Detect which cell encompasses the target text, then output its (x, y) center coordinate. 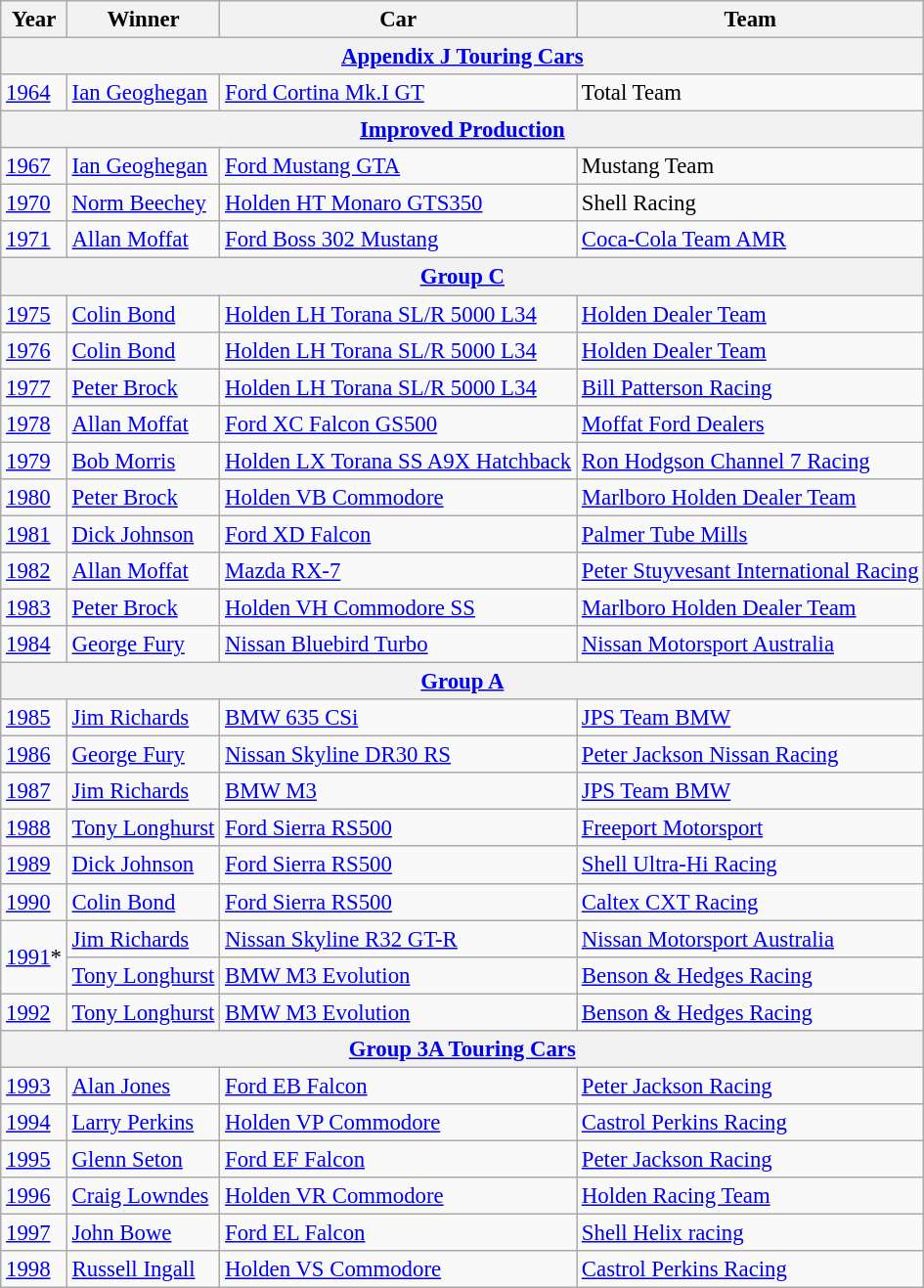
Ford XC Falcon GS500 (399, 423)
1976 (34, 350)
1970 (34, 203)
Freeport Motorsport (751, 828)
1985 (34, 718)
Ford XD Falcon (399, 534)
Alan Jones (143, 1086)
1997 (34, 1233)
Craig Lowndes (143, 1196)
Group C (462, 277)
Shell Helix racing (751, 1233)
1996 (34, 1196)
Bill Patterson Racing (751, 387)
Shell Ultra-Hi Racing (751, 866)
Holden HT Monaro GTS350 (399, 203)
Shell Racing (751, 203)
Appendix J Touring Cars (462, 57)
1986 (34, 755)
Total Team (751, 93)
1998 (34, 1269)
Nissan Skyline R32 GT-R (399, 939)
Year (34, 20)
1992 (34, 1012)
Peter Stuyvesant International Racing (751, 571)
1989 (34, 866)
Winner (143, 20)
1964 (34, 93)
Improved Production (462, 130)
Ford Mustang GTA (399, 166)
1983 (34, 607)
Mazda RX-7 (399, 571)
Group 3A Touring Cars (462, 1049)
Holden VR Commodore (399, 1196)
Holden Racing Team (751, 1196)
1975 (34, 314)
Team (751, 20)
1990 (34, 902)
1993 (34, 1086)
Peter Jackson Nissan Racing (751, 755)
Ford EL Falcon (399, 1233)
1994 (34, 1123)
BMW 635 CSi (399, 718)
1988 (34, 828)
Nissan Bluebird Turbo (399, 644)
Holden VP Commodore (399, 1123)
John Bowe (143, 1233)
Ford Boss 302 Mustang (399, 240)
Holden VS Commodore (399, 1269)
1978 (34, 423)
1982 (34, 571)
Ron Hodgson Channel 7 Racing (751, 461)
Mustang Team (751, 166)
1981 (34, 534)
Holden LX Torana SS A9X Hatchback (399, 461)
1991* (34, 956)
Ford Cortina Mk.I GT (399, 93)
Ford EB Falcon (399, 1086)
1979 (34, 461)
1971 (34, 240)
Moffat Ford Dealers (751, 423)
Car (399, 20)
Bob Morris (143, 461)
1980 (34, 498)
Caltex CXT Racing (751, 902)
Coca-Cola Team AMR (751, 240)
Ford EF Falcon (399, 1159)
BMW M3 (399, 791)
Group A (462, 682)
1977 (34, 387)
Larry Perkins (143, 1123)
Norm Beechey (143, 203)
Holden VB Commodore (399, 498)
Holden VH Commodore SS (399, 607)
Glenn Seton (143, 1159)
Palmer Tube Mills (751, 534)
Russell Ingall (143, 1269)
1967 (34, 166)
1987 (34, 791)
1984 (34, 644)
Nissan Skyline DR30 RS (399, 755)
1995 (34, 1159)
